Detect which cell encompasses the target text, then output its [x, y] center coordinate. 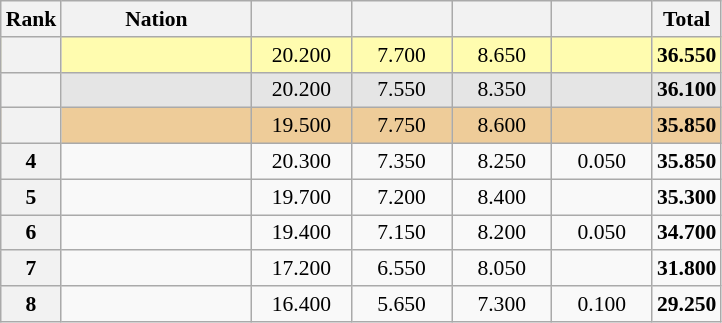
7.300 [502, 304]
7.350 [402, 162]
17.200 [301, 269]
6.550 [402, 269]
19.400 [301, 233]
31.800 [686, 269]
7.200 [402, 197]
8 [32, 304]
7.700 [402, 55]
6 [32, 233]
Total [686, 19]
7.150 [402, 233]
19.500 [301, 126]
16.400 [301, 304]
5 [32, 197]
36.550 [686, 55]
7.750 [402, 126]
Rank [32, 19]
8.050 [502, 269]
8.650 [502, 55]
4 [32, 162]
8.350 [502, 90]
8.200 [502, 233]
7.550 [402, 90]
29.250 [686, 304]
19.700 [301, 197]
7 [32, 269]
20.300 [301, 162]
8.250 [502, 162]
8.400 [502, 197]
0.100 [602, 304]
Nation [156, 19]
8.600 [502, 126]
35.300 [686, 197]
34.700 [686, 233]
36.100 [686, 90]
5.650 [402, 304]
